Search for the cell housing the specified text and yield its [X, Y] center coordinate. 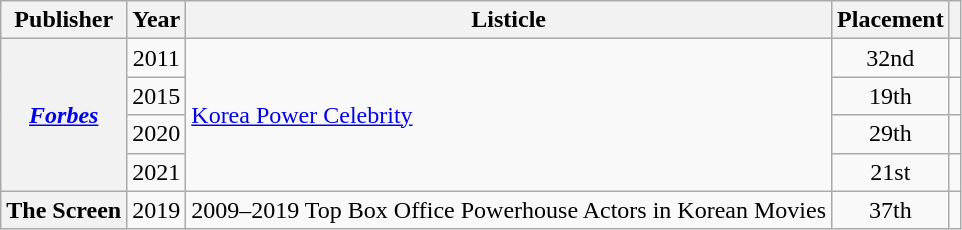
The Screen [64, 210]
Publisher [64, 20]
2009–2019 Top Box Office Powerhouse Actors in Korean Movies [509, 210]
2019 [156, 210]
32nd [891, 58]
Korea Power Celebrity [509, 115]
37th [891, 210]
29th [891, 134]
Placement [891, 20]
Forbes [64, 115]
Year [156, 20]
19th [891, 96]
2021 [156, 172]
2020 [156, 134]
21st [891, 172]
Listicle [509, 20]
2011 [156, 58]
2015 [156, 96]
